Find where the given text appears and provide that cell's center as (x, y) coordinate. 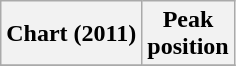
Peakposition (188, 34)
Chart (2011) (72, 34)
